Return [x, y] of the center of cell containing provided text 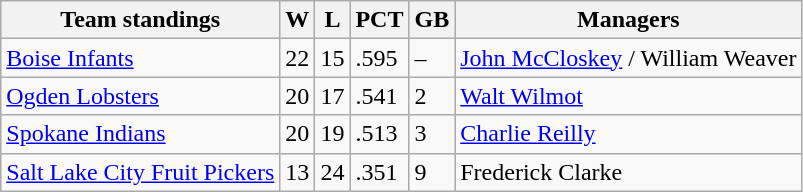
Spokane Indians [140, 134]
PCT [380, 20]
GB [432, 20]
Managers [628, 20]
2 [432, 96]
Boise Infants [140, 58]
– [432, 58]
9 [432, 172]
W [298, 20]
.541 [380, 96]
.595 [380, 58]
17 [332, 96]
Walt Wilmot [628, 96]
3 [432, 134]
24 [332, 172]
15 [332, 58]
Salt Lake City Fruit Pickers [140, 172]
19 [332, 134]
.513 [380, 134]
Frederick Clarke [628, 172]
13 [298, 172]
John McCloskey / William Weaver [628, 58]
Charlie Reilly [628, 134]
22 [298, 58]
Team standings [140, 20]
Ogden Lobsters [140, 96]
.351 [380, 172]
L [332, 20]
